Detect which cell encompasses the target text, then output its (x, y) center coordinate. 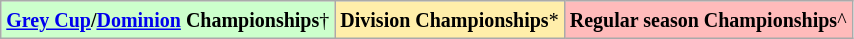
Grey Cup/Dominion Championships† (168, 20)
Regular season Championships^ (708, 20)
Division Championships* (450, 20)
